Return [x, y] of the center of cell containing provided text 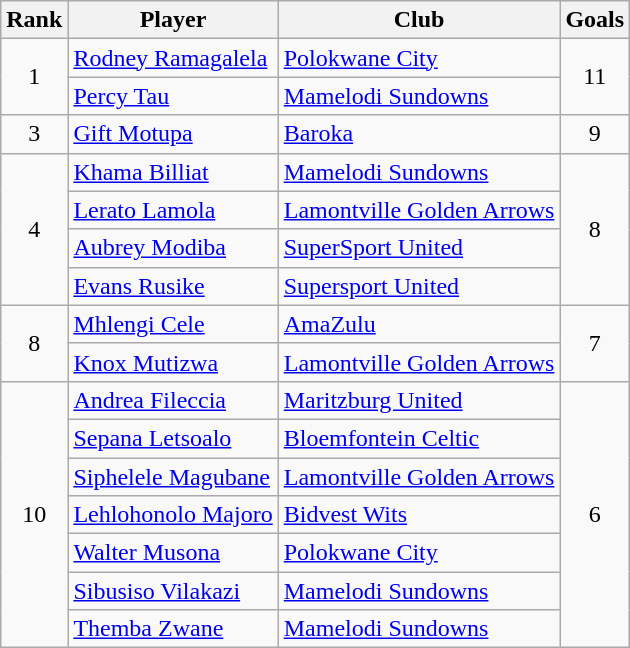
Rodney Ramagalela [173, 58]
Knox Mutizwa [173, 362]
Bloemfontein Celtic [419, 438]
Khama Billiat [173, 172]
Sepana Letsoalo [173, 438]
SuperSport United [419, 248]
Gift Motupa [173, 134]
10 [34, 514]
Sibusiso Vilakazi [173, 591]
Walter Musona [173, 553]
Lehlohonolo Majoro [173, 515]
Lerato Lamola [173, 210]
Andrea Fileccia [173, 400]
7 [595, 343]
6 [595, 514]
3 [34, 134]
Percy Tau [173, 96]
Mhlengi Cele [173, 324]
Themba Zwane [173, 629]
Supersport United [419, 286]
Maritzburg United [419, 400]
Baroka [419, 134]
Club [419, 20]
9 [595, 134]
Evans Rusike [173, 286]
1 [34, 77]
Rank [34, 20]
4 [34, 229]
Player [173, 20]
Siphelele Magubane [173, 477]
Goals [595, 20]
Bidvest Wits [419, 515]
11 [595, 77]
Aubrey Modiba [173, 248]
AmaZulu [419, 324]
